Extract the (X, Y) coordinate from the center of the cell holding the provided text.  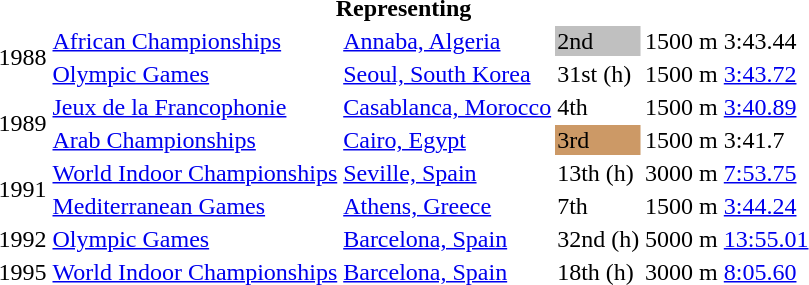
Athens, Greece (448, 206)
13th (h) (598, 173)
Barcelona, Spain (448, 239)
5000 m (682, 239)
Jeux de la Francophonie (195, 107)
Casablanca, Morocco (448, 107)
Seville, Spain (448, 173)
African Championships (195, 41)
Cairo, Egypt (448, 140)
3000 m (682, 173)
4th (598, 107)
World Indoor Championships (195, 173)
32nd (h) (598, 239)
Annaba, Algeria (448, 41)
2nd (598, 41)
3rd (598, 140)
Mediterranean Games (195, 206)
7th (598, 206)
31st (h) (598, 74)
Seoul, South Korea (448, 74)
Arab Championships (195, 140)
